Return the [x, y] coordinate for the center point of the cell that contains the specified text.  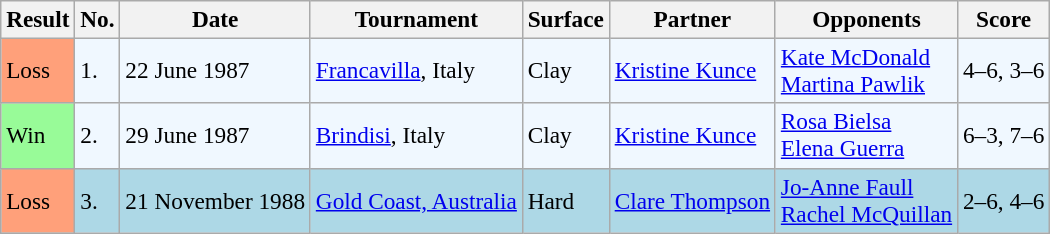
21 November 1988 [215, 200]
2. [98, 136]
Kate McDonald Martina Pawlik [866, 70]
1. [98, 70]
3. [98, 200]
Partner [692, 19]
Date [215, 19]
Score [1004, 19]
Result [38, 19]
Francavilla, Italy [416, 70]
Win [38, 136]
22 June 1987 [215, 70]
29 June 1987 [215, 136]
Clare Thompson [692, 200]
2–6, 4–6 [1004, 200]
No. [98, 19]
Opponents [866, 19]
Rosa Bielsa Elena Guerra [866, 136]
Hard [566, 200]
Gold Coast, Australia [416, 200]
Jo-Anne Faull Rachel McQuillan [866, 200]
4–6, 3–6 [1004, 70]
6–3, 7–6 [1004, 136]
Surface [566, 19]
Brindisi, Italy [416, 136]
Tournament [416, 19]
